Return (x, y) of the center of cell containing provided text 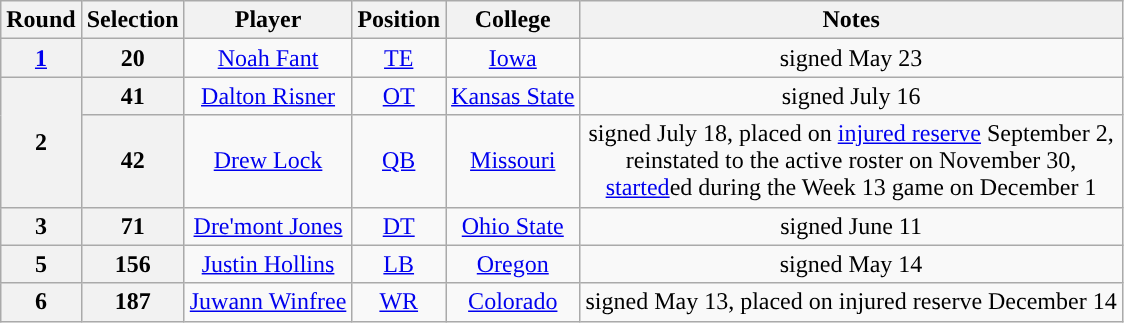
20 (132, 58)
3 (41, 226)
187 (132, 302)
Kansas State (513, 96)
5 (41, 264)
Player (268, 20)
Notes (851, 20)
41 (132, 96)
1 (41, 58)
TE (399, 58)
signed May 14 (851, 264)
Justin Hollins (268, 264)
Juwann Winfree (268, 302)
Drew Lock (268, 161)
Dalton Risner (268, 96)
Oregon (513, 264)
DT (399, 226)
Noah Fant (268, 58)
Round (41, 20)
Position (399, 20)
Selection (132, 20)
QB (399, 161)
signed July 18, placed on injured reserve September 2,reinstated to the active roster on November 30,starteded during the Week 13 game on December 1 (851, 161)
signed July 16 (851, 96)
OT (399, 96)
WR (399, 302)
6 (41, 302)
Missouri (513, 161)
Dre'mont Jones (268, 226)
Iowa (513, 58)
156 (132, 264)
College (513, 20)
LB (399, 264)
71 (132, 226)
Colorado (513, 302)
signed May 23 (851, 58)
Ohio State (513, 226)
42 (132, 161)
signed May 13, placed on injured reserve December 14 (851, 302)
signed June 11 (851, 226)
2 (41, 142)
